Output the (x, y) coordinate of the center of the cell containing the given text.  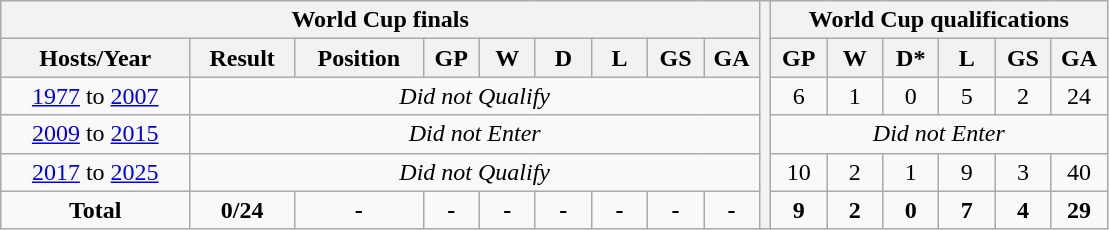
4 (1023, 210)
Result (242, 58)
7 (967, 210)
2017 to 2025 (96, 172)
0/24 (242, 210)
6 (799, 96)
10 (799, 172)
2009 to 2015 (96, 134)
D* (911, 58)
Position (360, 58)
24 (1079, 96)
40 (1079, 172)
29 (1079, 210)
D (563, 58)
World Cup finals (380, 20)
Total (96, 210)
3 (1023, 172)
Hosts/Year (96, 58)
5 (967, 96)
World Cup qualifications (939, 20)
1977 to 2007 (96, 96)
